Return [x, y] of the center of cell containing provided text 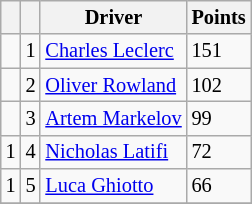
5 [31, 186]
99 [219, 118]
4 [31, 152]
Nicholas Latifi [113, 152]
Artem Markelov [113, 118]
66 [219, 186]
3 [31, 118]
Driver [113, 17]
Charles Leclerc [113, 51]
2 [31, 85]
Points [219, 17]
151 [219, 51]
Luca Ghiotto [113, 186]
Oliver Rowland [113, 85]
72 [219, 152]
102 [219, 85]
